From the cell containing the given text, extract its center point as (X, Y) coordinate. 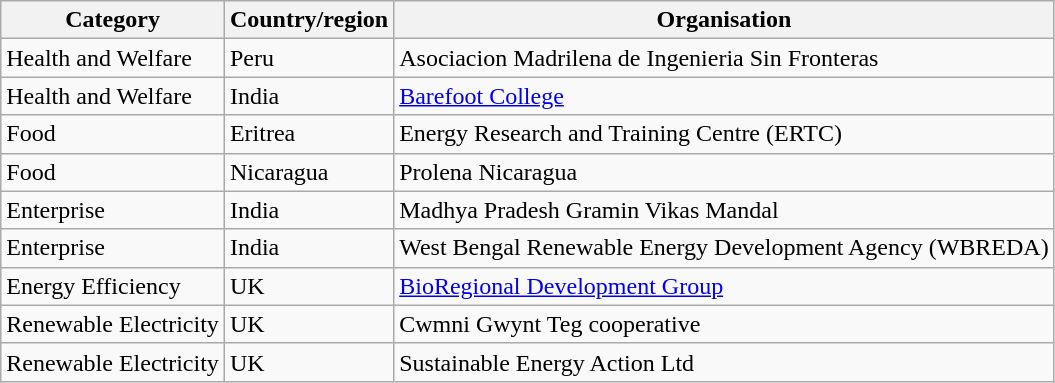
Cwmni Gwynt Teg cooperative (724, 324)
Nicaragua (308, 172)
Energy Research and Training Centre (ERTC) (724, 134)
Peru (308, 58)
Barefoot College (724, 96)
BioRegional Development Group (724, 286)
Sustainable Energy Action Ltd (724, 362)
Organisation (724, 20)
Category (113, 20)
Country/region (308, 20)
Energy Efficiency (113, 286)
Asociacion Madrilena de Ingenieria Sin Fronteras (724, 58)
Prolena Nicaragua (724, 172)
West Bengal Renewable Energy Development Agency (WBREDA) (724, 248)
Eritrea (308, 134)
Madhya Pradesh Gramin Vikas Mandal (724, 210)
